Scan for the cell matching the given text and deliver its (x, y) coordinate at center. 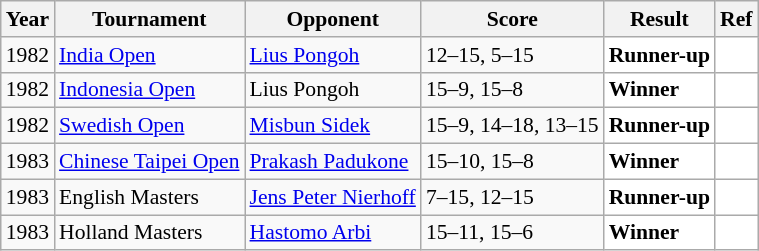
English Masters (149, 197)
Tournament (149, 19)
Holland Masters (149, 233)
15–9, 14–18, 13–15 (512, 126)
Score (512, 19)
15–9, 15–8 (512, 90)
12–15, 5–15 (512, 55)
India Open (149, 55)
Ref (736, 19)
15–10, 15–8 (512, 162)
7–15, 12–15 (512, 197)
Year (28, 19)
Result (660, 19)
Misbun Sidek (332, 126)
Chinese Taipei Open (149, 162)
Swedish Open (149, 126)
Indonesia Open (149, 90)
Prakash Padukone (332, 162)
Hastomo Arbi (332, 233)
15–11, 15–6 (512, 233)
Jens Peter Nierhoff (332, 197)
Opponent (332, 19)
